Provide the [X, Y] coordinate of the cell's center where the given text is located.  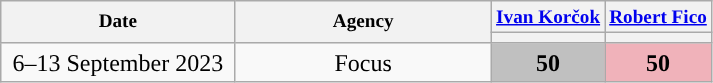
Focus [364, 62]
Date [118, 22]
Robert Fico [658, 17]
Agency [364, 22]
6–13 September 2023 [118, 62]
Ivan Korčok [548, 17]
